Search for the cell housing the specified text and yield its (x, y) center coordinate. 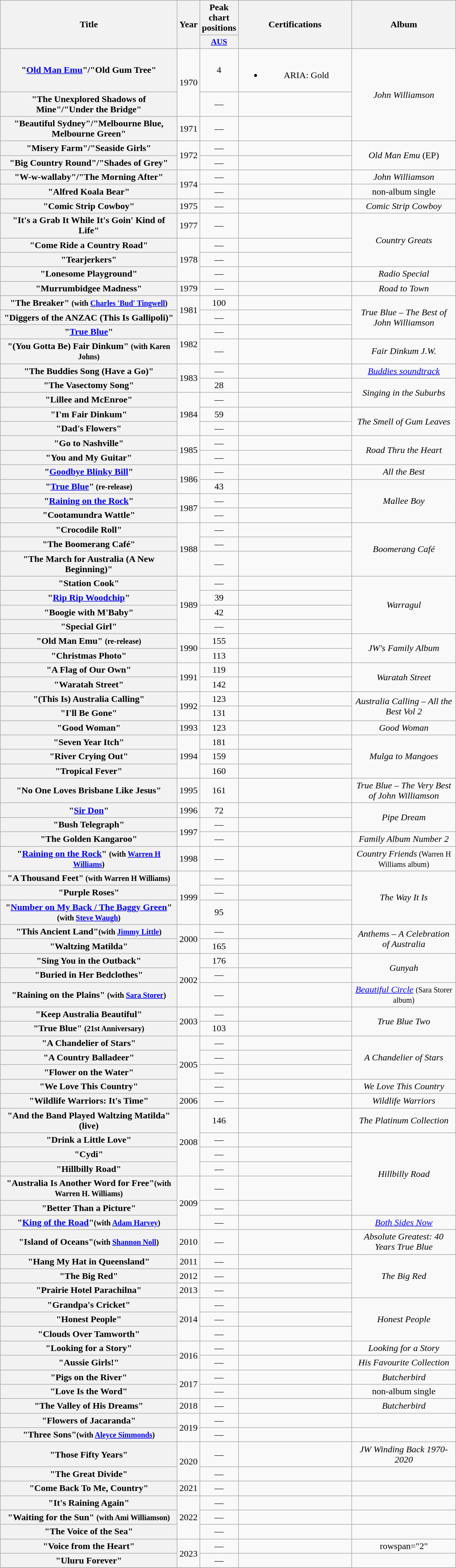
Anthems – A Celebration of Australia (404, 939)
"True Blue" (re-release) (89, 486)
42 (219, 612)
1981 (189, 310)
Both Sides Now (404, 1222)
113 (219, 656)
100 (219, 303)
"Cootamundra Wattle" (89, 515)
Honest People (404, 1319)
1984 (189, 414)
"W-w-wallaby"/"The Morning After" (89, 177)
1989 (189, 605)
Road to Town (404, 288)
"Waiting for the Sun" (with Ami Williamson) (89, 1517)
"Prairie Hotel Parachilna" (89, 1290)
"Murrumbidgee Madness" (89, 288)
Album (404, 25)
"Old Man Emu"/"Old Gum Tree" (89, 70)
Year (189, 25)
"You and My Guitar" (89, 458)
"True Blue" (89, 332)
Country Friends (Warren H Williams album) (404, 858)
"Station Cook" (89, 583)
2008 (189, 1142)
ARIA: Gold (295, 70)
"Big Country Round"/"Shades of Grey" (89, 163)
"Buried in Her Bedclothes" (89, 975)
4 (219, 70)
The Platinum Collection (404, 1120)
2010 (189, 1242)
1988 (189, 549)
"The Great Divide" (89, 1474)
"A Chandelier of Stars" (89, 1043)
His Favourite Collection (404, 1362)
1999 (189, 898)
"The Breaker" (with Charles 'Bud' Tingwell) (89, 303)
"Number on My Back / The Baggy Green"(with Steve Waugh) (89, 912)
2017 (189, 1384)
"True Blue" (21st Anniversary) (89, 1029)
95 (219, 912)
1983 (189, 378)
131 (219, 713)
Country Greats (404, 240)
The Big Red (404, 1276)
1995 (189, 791)
2013 (189, 1290)
"Uluru Forever" (89, 1560)
"Rip Rip Woodchip" (89, 598)
"Better Than a Picture" (89, 1208)
1975 (189, 206)
"The Voice of the Sea" (89, 1532)
"We Love This Country" (89, 1086)
"Wildlife Warriors: It's Time" (89, 1101)
"Dad's Flowers" (89, 429)
165 (219, 946)
"Come Back To Me, Country" (89, 1488)
Australia Calling – All the Best Vol 2 (404, 706)
"Old Man Emu" (re-release) (89, 641)
176 (219, 961)
Beautiful Circle (Sara Storer album) (404, 995)
1991 (189, 677)
"A Country Balladeer" (89, 1057)
Boomerang Café (404, 549)
"Island of Oceans"(with Shannon Noll) (89, 1242)
Buddies soundtrack (404, 371)
"Aussie Girls!" (89, 1362)
"It's Raining Again" (89, 1503)
1996 (189, 810)
The Smell of Gum Leaves (404, 421)
155 (219, 641)
"Alfred Koala Bear" (89, 192)
"Waltzing Matilda" (89, 946)
JW Winding Back 1970-2020 (404, 1455)
rowspan="2" (404, 1546)
"Voice from the Heart" (89, 1546)
2018 (189, 1406)
"Tropical Fever" (89, 771)
All the Best (404, 472)
2023 (189, 1553)
True Blue – The Very Best of John Williamson (404, 791)
"Lillee and McEnroe" (89, 400)
1994 (189, 756)
JW's Family Album (404, 648)
1971 (189, 129)
"Sir Don" (89, 810)
1986 (189, 479)
True Blue – The Best of John Williamson (404, 317)
1979 (189, 288)
"The Boomerang Café" (89, 544)
"Christmas Photo" (89, 656)
"Bush Telegraph" (89, 824)
"(You Gotta Be) Fair Dinkum" (with Karen Johns) (89, 351)
"Cydi" (89, 1154)
Mallee Boy (404, 501)
2002 (189, 980)
"A Flag of Our Own" (89, 670)
160 (219, 771)
1998 (189, 858)
"Clouds Over Tamworth" (89, 1334)
"Raining on the Plains" (with Sara Storer) (89, 995)
"Honest People" (89, 1319)
"The Valley of His Dreams" (89, 1406)
Looking for a Story (404, 1348)
"Hang My Hat in Queensland" (89, 1261)
"Diggers of the ANZAC (This Is Gallipoli)" (89, 317)
2009 (189, 1203)
"River Crying Out" (89, 756)
2020 (189, 1461)
True Blue Two (404, 1021)
Waratah Street (404, 677)
1978 (189, 259)
2003 (189, 1021)
"Special Girl" (89, 627)
1997 (189, 832)
"The Vasectomy Song" (89, 385)
43 (219, 486)
2016 (189, 1355)
"Grandpa's Cricket" (89, 1305)
Mulga to Mangoes (404, 756)
"Tearjerkers" (89, 259)
2000 (189, 939)
"Waratah Street" (89, 684)
2022 (189, 1517)
"Boogie with M'Baby" (89, 612)
59 (219, 414)
Absolute Greatest: 40 Years True Blue (404, 1242)
"Crocodile Roll" (89, 530)
146 (219, 1120)
"A Thousand Feet" (with Warren H Williams) (89, 878)
"Looking for a Story" (89, 1348)
1972 (189, 156)
"The Buddies Song (Have a Go)" (89, 371)
"I'm Fair Dinkum" (89, 414)
1992 (189, 706)
2012 (189, 1276)
2011 (189, 1261)
"Flowers of Jacaranda" (89, 1420)
Gunyah (404, 968)
"Misery Farm"/"Seaside Girls" (89, 148)
Comic Strip Cowboy (404, 206)
161 (219, 791)
1985 (189, 450)
AUS (219, 42)
"Lonesome Playground" (89, 274)
Hillbilly Road (404, 1174)
"Three Sons"(with Aleyce Simmonds) (89, 1435)
"Raining on the Rock" (89, 501)
"The March for Australia (A New Beginning)" (89, 564)
2005 (189, 1065)
2014 (189, 1319)
We Love This Country (404, 1086)
Pipe Dream (404, 817)
"Seven Year Itch" (89, 742)
1970 (189, 82)
Family Album Number 2 (404, 839)
"Keep Australia Beautiful" (89, 1014)
Fair Dinkum J.W. (404, 351)
Certifications (295, 25)
"Hillbilly Road" (89, 1169)
"Goodbye Blinky Bill" (89, 472)
"This Ancient Land"(with Jimmy Little) (89, 932)
"The Unexplored Shadows of Mine"/"Under the Bridge" (89, 104)
"Flower on the Water" (89, 1072)
142 (219, 684)
1990 (189, 648)
"Purple Roses" (89, 893)
"Comic Strip Cowboy" (89, 206)
119 (219, 670)
2006 (189, 1101)
28 (219, 385)
"Those Fifty Years" (89, 1455)
"Good Woman" (89, 728)
Warragul (404, 605)
Wildlife Warriors (404, 1101)
"And the Band Played Waltzing Matilda" (live) (89, 1120)
The Way It Is (404, 898)
2019 (189, 1428)
"The Big Red" (89, 1276)
Title (89, 25)
181 (219, 742)
Radio Special (404, 274)
Road Thru the Heart (404, 450)
"I'll Be Gone" (89, 713)
72 (219, 810)
Singing in the Suburbs (404, 393)
"Come Ride a Country Road" (89, 245)
Peak chart positions (219, 18)
"Sing You in the Outback" (89, 961)
39 (219, 598)
1987 (189, 508)
"Raining on the Rock" (with Warren H Williams) (89, 858)
"King of the Road"(with Adam Harvey) (89, 1222)
"(This Is) Australia Calling" (89, 699)
"Drink a Little Love" (89, 1140)
"No One Loves Brisbane Like Jesus" (89, 791)
103 (219, 1029)
"It's a Grab It While It's Goin' Kind of Life" (89, 225)
"Go to Nashville" (89, 443)
1977 (189, 225)
"Pigs on the River" (89, 1377)
A Chandelier of Stars (404, 1057)
1982 (189, 344)
"The Golden Kangaroo" (89, 839)
2021 (189, 1488)
"Beautiful Sydney"/"Melbourne Blue, Melbourne Green" (89, 129)
Old Man Emu (EP) (404, 156)
"Australia Is Another Word for Free"(with Warren H. Williams) (89, 1188)
1974 (189, 184)
159 (219, 756)
Good Woman (404, 728)
"Love Is the Word" (89, 1392)
1993 (189, 728)
